Determine the (x, y) coordinate at the center of the cell enclosing the given text.  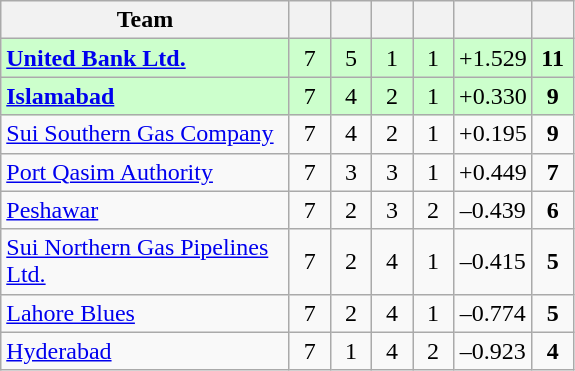
Sui Southern Gas Company (146, 134)
United Bank Ltd. (146, 58)
+0.449 (494, 172)
Islamabad (146, 96)
Hyderabad (146, 351)
+0.195 (494, 134)
Port Qasim Authority (146, 172)
Lahore Blues (146, 313)
–0.923 (494, 351)
–0.439 (494, 210)
+0.330 (494, 96)
Sui Northern Gas Pipelines Ltd. (146, 262)
–0.774 (494, 313)
–0.415 (494, 262)
Team (146, 20)
+1.529 (494, 58)
Peshawar (146, 210)
6 (552, 210)
11 (552, 58)
